For the text-containing cell, return its midpoint in (X, Y) coordinate format. 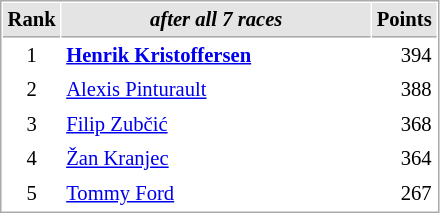
Rank (32, 20)
Points (404, 20)
368 (404, 124)
364 (404, 158)
after all 7 races (216, 20)
5 (32, 194)
Henrik Kristoffersen (216, 56)
4 (32, 158)
3 (32, 124)
1 (32, 56)
394 (404, 56)
Alexis Pinturault (216, 90)
Žan Kranjec (216, 158)
2 (32, 90)
267 (404, 194)
Filip Zubčić (216, 124)
388 (404, 90)
Tommy Ford (216, 194)
